Return the (x, y) coordinate for the center point of the cell that contains the specified text.  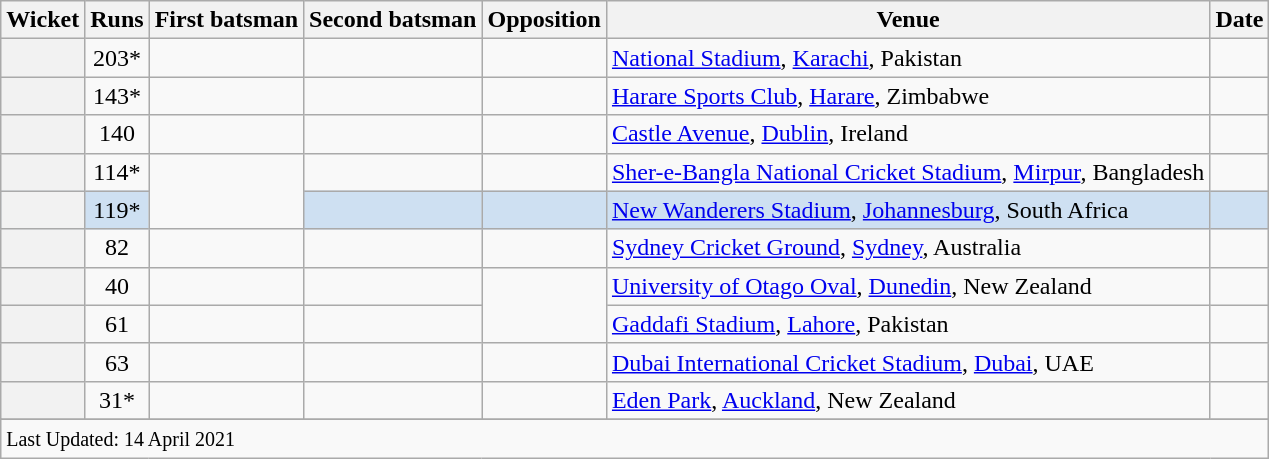
63 (117, 362)
140 (117, 134)
Wicket (43, 20)
Runs (117, 20)
Date (1240, 20)
University of Otago Oval, Dunedin, New Zealand (908, 286)
61 (117, 324)
Castle Avenue, Dublin, Ireland (908, 134)
143* (117, 96)
31* (117, 400)
Gaddafi Stadium, Lahore, Pakistan (908, 324)
40 (117, 286)
203* (117, 58)
82 (117, 248)
114* (117, 172)
Dubai International Cricket Stadium, Dubai, UAE (908, 362)
119* (117, 210)
Opposition (544, 20)
Sher-e-Bangla National Cricket Stadium, Mirpur, Bangladesh (908, 172)
Eden Park, Auckland, New Zealand (908, 400)
Sydney Cricket Ground, Sydney, Australia (908, 248)
New Wanderers Stadium, Johannesburg, South Africa (908, 210)
Venue (908, 20)
National Stadium, Karachi, Pakistan (908, 58)
Second batsman (393, 20)
Last Updated: 14 April 2021 (635, 438)
Harare Sports Club, Harare, Zimbabwe (908, 96)
First batsman (226, 20)
